Provide the [x, y] coordinate of the cell's center where the given text is located.  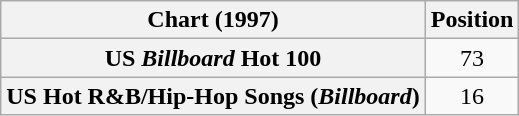
Position [472, 20]
16 [472, 96]
US Hot R&B/Hip-Hop Songs (Billboard) [213, 96]
US Billboard Hot 100 [213, 58]
Chart (1997) [213, 20]
73 [472, 58]
